Locate the cell with the specified text and output its (x, y) center coordinate. 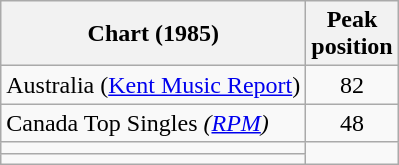
Australia (Kent Music Report) (154, 85)
Peakposition (352, 34)
Chart (1985) (154, 34)
82 (352, 85)
48 (352, 123)
Canada Top Singles (RPM) (154, 123)
